Determine the [x, y] coordinate at the center of the cell enclosing the given text.  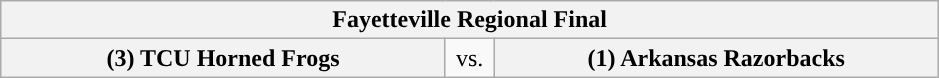
(1) Arkansas Razorbacks [716, 58]
Fayetteville Regional Final [470, 20]
vs. [470, 58]
(3) TCU Horned Frogs [224, 58]
